Provide the [x, y] coordinate of the cell's center where the given text is located.  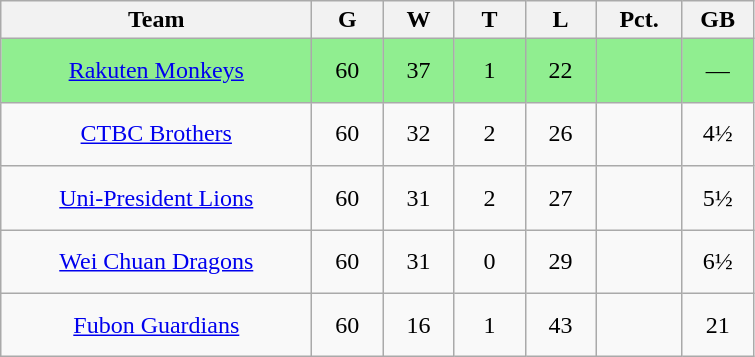
4½ [718, 134]
21 [718, 325]
GB [718, 20]
29 [560, 262]
5½ [718, 198]
6½ [718, 262]
Wei Chuan Dragons [156, 262]
W [418, 20]
37 [418, 71]
Pct. [639, 20]
L [560, 20]
CTBC Brothers [156, 134]
0 [490, 262]
16 [418, 325]
27 [560, 198]
Team [156, 20]
— [718, 71]
T [490, 20]
Uni-President Lions [156, 198]
32 [418, 134]
Rakuten Monkeys [156, 71]
22 [560, 71]
26 [560, 134]
Fubon Guardians [156, 325]
G [348, 20]
43 [560, 325]
